From the cell containing the given text, extract its center point as [X, Y] coordinate. 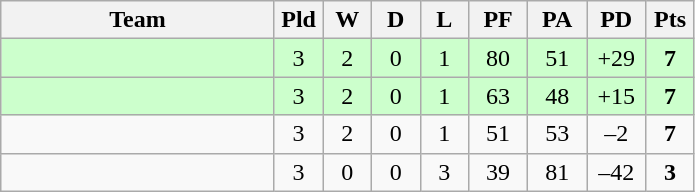
Pld [298, 20]
53 [558, 134]
PA [558, 20]
80 [498, 58]
48 [558, 96]
PF [498, 20]
39 [498, 172]
Pts [670, 20]
L [444, 20]
W [348, 20]
–2 [616, 134]
81 [558, 172]
–42 [616, 172]
D [396, 20]
Team [138, 20]
+15 [616, 96]
+29 [616, 58]
63 [498, 96]
PD [616, 20]
